Find where the given text appears and provide that cell's center as (X, Y) coordinate. 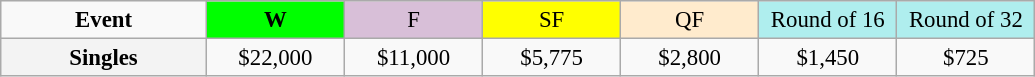
$2,800 (690, 58)
Event (104, 20)
W (275, 20)
Round of 32 (966, 20)
Round of 16 (828, 20)
$11,000 (413, 58)
$22,000 (275, 58)
$1,450 (828, 58)
SF (552, 20)
$725 (966, 58)
$5,775 (552, 58)
QF (690, 20)
Singles (104, 58)
F (413, 20)
